Scan for the cell matching the given text and deliver its [x, y] coordinate at center. 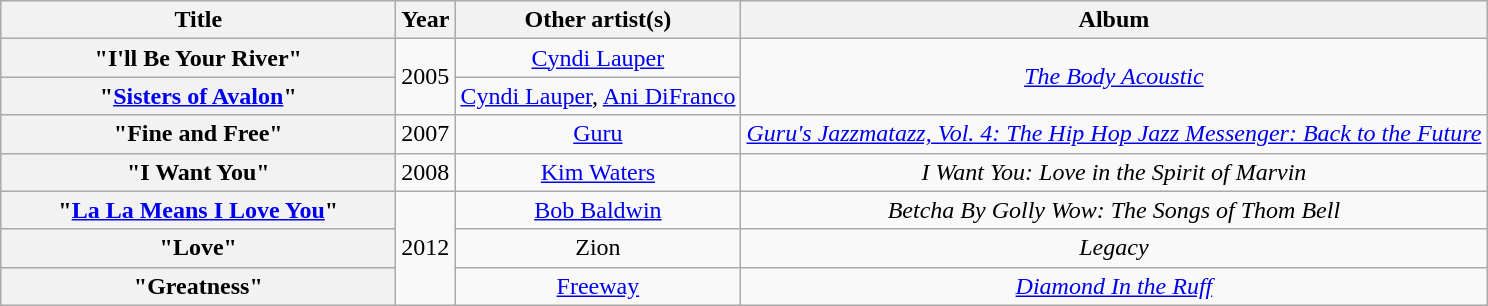
"Fine and Free" [198, 134]
Year [426, 20]
Freeway [598, 286]
"I'll Be Your River" [198, 58]
Guru [598, 134]
"Sisters of Avalon" [198, 96]
Zion [598, 248]
Diamond In the Ruff [1114, 286]
Album [1114, 20]
2005 [426, 77]
"Greatness" [198, 286]
Other artist(s) [598, 20]
Betcha By Golly Wow: The Songs of Thom Bell [1114, 210]
Legacy [1114, 248]
Cyndi Lauper, Ani DiFranco [598, 96]
2012 [426, 248]
"Love" [198, 248]
Title [198, 20]
"La La Means I Love You" [198, 210]
Cyndi Lauper [598, 58]
The Body Acoustic [1114, 77]
2007 [426, 134]
"I Want You" [198, 172]
I Want You: Love in the Spirit of Marvin [1114, 172]
Guru's Jazzmatazz, Vol. 4: The Hip Hop Jazz Messenger: Back to the Future [1114, 134]
Bob Baldwin [598, 210]
2008 [426, 172]
Kim Waters [598, 172]
